Locate the cell with the specified text and output its [X, Y] center coordinate. 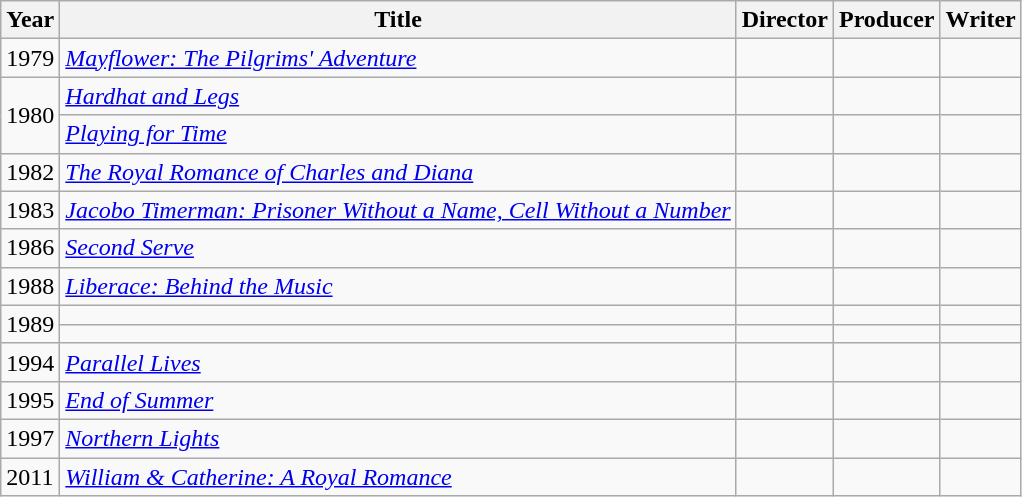
Title [398, 20]
1997 [30, 438]
1994 [30, 362]
Hardhat and Legs [398, 96]
Director [784, 20]
1986 [30, 248]
1979 [30, 58]
Year [30, 20]
Second Serve [398, 248]
Playing for Time [398, 134]
Mayflower: The Pilgrims' Adventure [398, 58]
Producer [886, 20]
1995 [30, 400]
Northern Lights [398, 438]
1988 [30, 286]
1983 [30, 210]
Jacobo Timerman: Prisoner Without a Name, Cell Without a Number [398, 210]
Liberace: Behind the Music [398, 286]
2011 [30, 477]
End of Summer [398, 400]
Writer [980, 20]
1980 [30, 115]
The Royal Romance of Charles and Diana [398, 172]
Parallel Lives [398, 362]
1989 [30, 324]
William & Catherine: A Royal Romance [398, 477]
1982 [30, 172]
